Extract the [x, y] coordinate from the center of the cell holding the provided text.  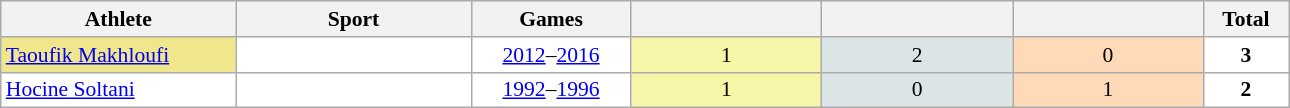
Athlete [118, 19]
Hocine Soltani [118, 90]
2012–2016 [551, 55]
3 [1246, 55]
Sport [354, 19]
Games [551, 19]
Total [1246, 19]
1992–1996 [551, 90]
Taoufik Makhloufi [118, 55]
